Extract the [x, y] coordinate from the center of the cell holding the provided text.  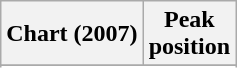
Peakposition [189, 34]
Chart (2007) [72, 34]
